Return the [X, Y] coordinate for the center point of the cell that contains the specified text.  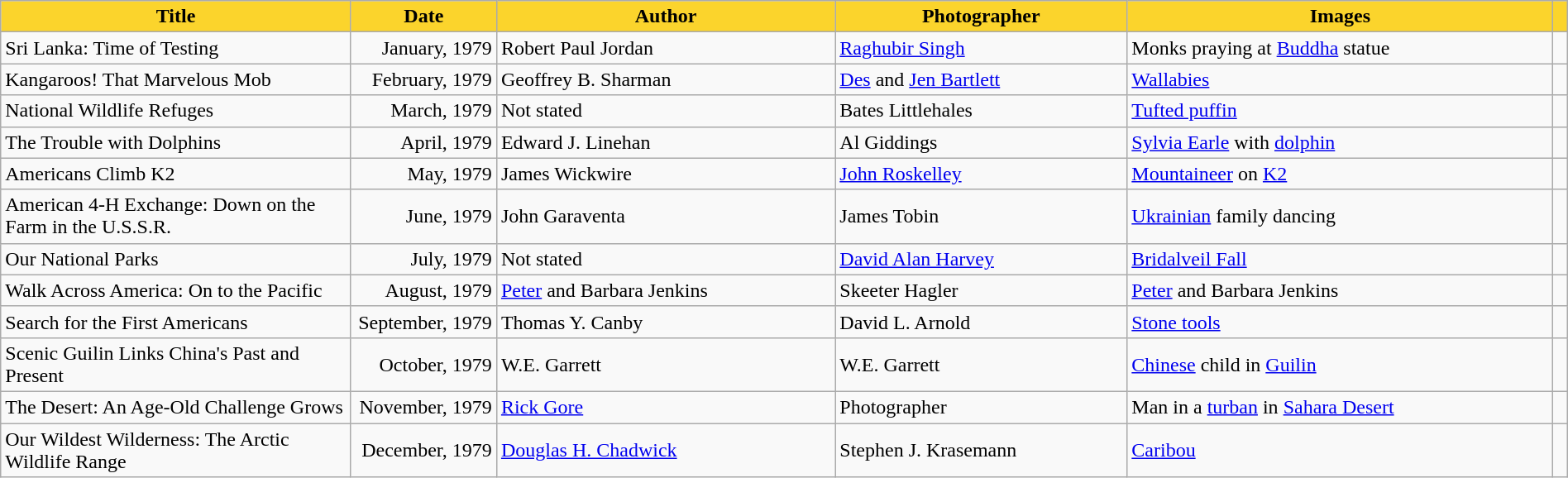
August, 1979 [423, 290]
James Wickwire [665, 174]
Walk Across America: On to the Pacific [176, 290]
Mountaineer on K2 [1340, 174]
Title [176, 17]
February, 1979 [423, 79]
Stephen J. Krasemann [981, 450]
November, 1979 [423, 407]
James Tobin [981, 217]
David L. Arnold [981, 322]
January, 1979 [423, 48]
Kangaroos! That Marvelous Mob [176, 79]
Douglas H. Chadwick [665, 450]
Al Giddings [981, 142]
Geoffrey B. Sharman [665, 79]
April, 1979 [423, 142]
Caribou [1340, 450]
October, 1979 [423, 364]
July, 1979 [423, 259]
September, 1979 [423, 322]
John Garaventa [665, 217]
Scenic Guilin Links China's Past and Present [176, 364]
The Desert: An Age-Old Challenge Grows [176, 407]
Rick Gore [665, 407]
Ukrainian family dancing [1340, 217]
Monks praying at Buddha statue [1340, 48]
Images [1340, 17]
Robert Paul Jordan [665, 48]
Wallabies [1340, 79]
Sri Lanka: Time of Testing [176, 48]
Date [423, 17]
Raghubir Singh [981, 48]
December, 1979 [423, 450]
Our National Parks [176, 259]
Des and Jen Bartlett [981, 79]
The Trouble with Dolphins [176, 142]
March, 1979 [423, 111]
Our Wildest Wilderness: The Arctic Wildlife Range [176, 450]
Author [665, 17]
Skeeter Hagler [981, 290]
Thomas Y. Canby [665, 322]
Man in a turban in Sahara Desert [1340, 407]
Bates Littlehales [981, 111]
American 4-H Exchange: Down on the Farm in the U.S.S.R. [176, 217]
David Alan Harvey [981, 259]
June, 1979 [423, 217]
Edward J. Linehan [665, 142]
May, 1979 [423, 174]
Bridalveil Fall [1340, 259]
Search for the First Americans [176, 322]
Chinese child in Guilin [1340, 364]
Sylvia Earle with dolphin [1340, 142]
Tufted puffin [1340, 111]
Stone tools [1340, 322]
John Roskelley [981, 174]
Americans Climb K2 [176, 174]
National Wildlife Refuges [176, 111]
